Return (X, Y) of the center of cell containing provided text 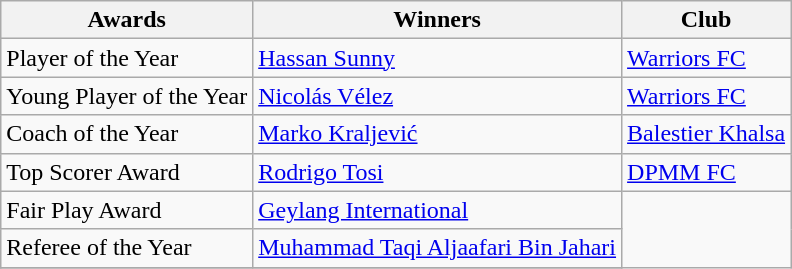
Hassan Sunny (438, 58)
Top Scorer Award (127, 172)
Awards (127, 20)
Balestier Khalsa (706, 134)
DPMM FC (706, 172)
Fair Play Award (127, 210)
Club (706, 20)
Coach of the Year (127, 134)
Referee of the Year (127, 248)
Winners (438, 20)
Nicolás Vélez (438, 96)
Marko Kraljević (438, 134)
Geylang International (438, 210)
Muhammad Taqi Aljaafari Bin Jahari (438, 248)
Young Player of the Year (127, 96)
Player of the Year (127, 58)
Rodrigo Tosi (438, 172)
